Extract the [x, y] coordinate from the center of the cell holding the provided text.  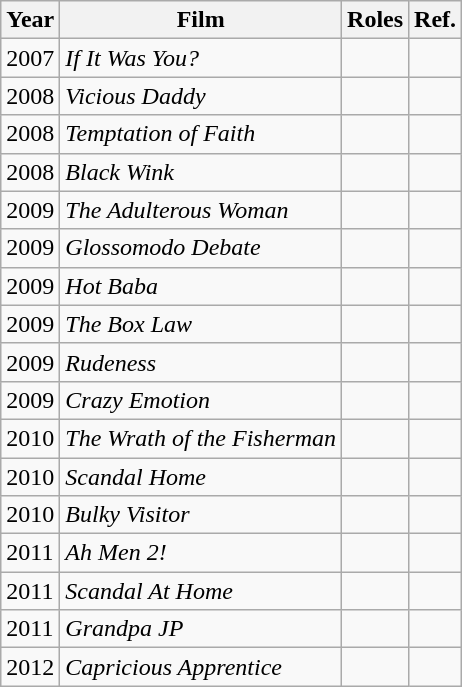
If It Was You? [201, 58]
Glossomodo Debate [201, 248]
Ref. [436, 20]
The Box Law [201, 324]
Hot Baba [201, 286]
Temptation of Faith [201, 134]
Capricious Apprentice [201, 667]
Vicious Daddy [201, 96]
Grandpa JP [201, 629]
Ah Men 2! [201, 553]
Year [30, 20]
2007 [30, 58]
Crazy Emotion [201, 400]
Roles [376, 20]
The Wrath of the Fisherman [201, 438]
Film [201, 20]
Rudeness [201, 362]
Black Wink [201, 172]
Scandal At Home [201, 591]
Bulky Visitor [201, 515]
Scandal Home [201, 477]
The Adulterous Woman [201, 210]
2012 [30, 667]
